Find where the given text appears and provide that cell's center as (x, y) coordinate. 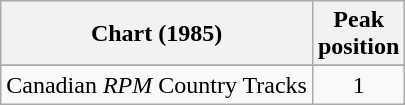
Canadian RPM Country Tracks (157, 85)
Chart (1985) (157, 34)
Peakposition (358, 34)
1 (358, 85)
